Pinpoint the cell where the given text exists, returning its [x, y] midpoint coordinate. 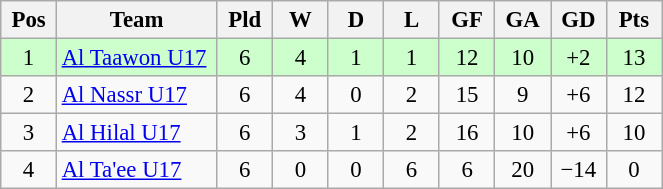
13 [634, 58]
20 [523, 170]
+2 [578, 58]
9 [523, 95]
Pos [29, 20]
Pld [245, 20]
GD [578, 20]
−14 [578, 170]
Al Taawon U17 [136, 58]
Pts [634, 20]
L [412, 20]
Al Nassr U17 [136, 95]
GF [467, 20]
Team [136, 20]
15 [467, 95]
D [356, 20]
W [301, 20]
16 [467, 133]
Al Hilal U17 [136, 133]
Al Ta'ee U17 [136, 170]
GA [523, 20]
